Pinpoint the cell where the given text exists, returning its [X, Y] midpoint coordinate. 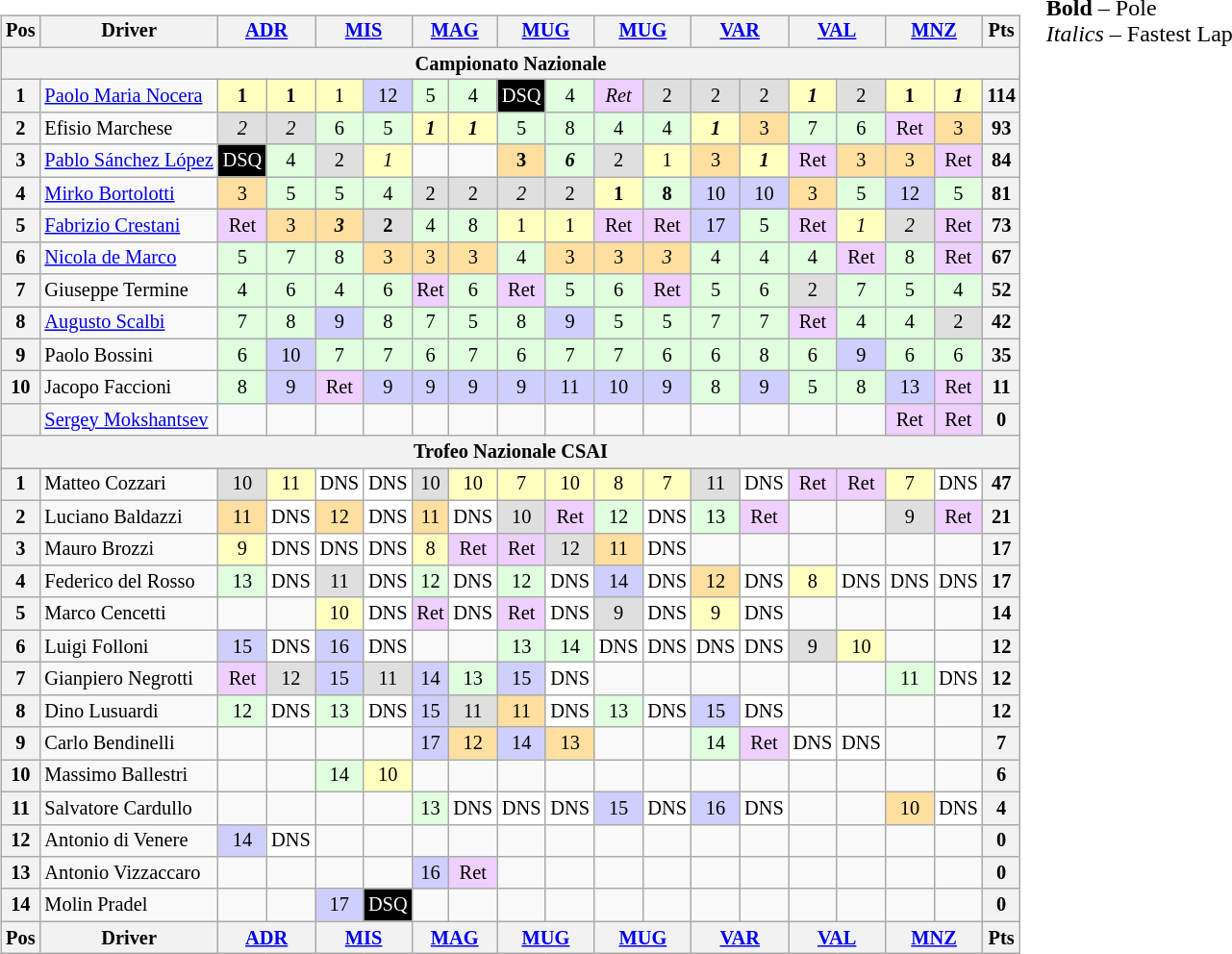
Sergey Mokshantsev [129, 420]
Jacopo Faccioni [129, 388]
Augusto Scalbi [129, 323]
Luigi Folloni [129, 646]
Gianpiero Negrotti [129, 679]
Efisio Marchese [129, 129]
Carlo Bendinelli [129, 743]
Massimo Ballestri [129, 776]
Trofeo Nazionale CSAI [510, 452]
Mauro Brozzi [129, 549]
84 [1002, 161]
21 [1002, 516]
Nicola de Marco [129, 258]
Luciano Baldazzi [129, 516]
47 [1002, 485]
81 [1002, 193]
35 [1002, 355]
Molin Pradel [129, 905]
Campionato Nazionale [510, 63]
Pablo Sánchez López [129, 161]
Paolo Bossini [129, 355]
Marco Cencetti [129, 614]
Dino Lusuardi [129, 711]
Matteo Cozzari [129, 485]
Giuseppe Termine [129, 290]
73 [1002, 226]
52 [1002, 290]
67 [1002, 258]
Antonio Vizzaccaro [129, 873]
93 [1002, 129]
Federico del Rosso [129, 582]
Salvatore Cardullo [129, 808]
Fabrizio Crestani [129, 226]
Mirko Bortolotti [129, 193]
114 [1002, 96]
42 [1002, 323]
Paolo Maria Nocera [129, 96]
Antonio di Venere [129, 841]
